From the cell containing the given text, extract its center point as (X, Y) coordinate. 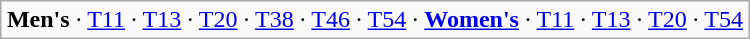
Men's · T11 · T13 · T20 · T38 · T46 · T54 · Women's · T11 · T13 · T20 · T54 (374, 20)
